Identify which cell holds the provided text, then report its (X, Y) central coordinate. 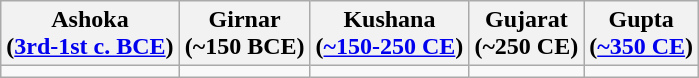
Kushana(~150-250 CE) (390, 34)
Girnar(~150 BCE) (244, 34)
Gupta(~350 CE) (642, 34)
Gujarat(~250 CE) (526, 34)
Ashoka(3rd-1st c. BCE) (90, 34)
